Search for the cell housing the specified text and yield its (X, Y) center coordinate. 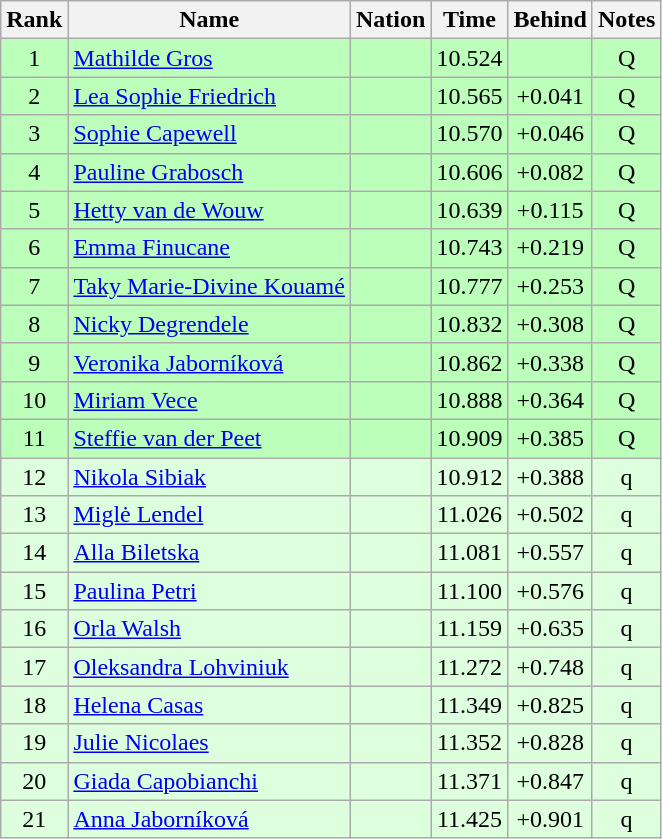
+0.046 (550, 134)
6 (34, 248)
+0.364 (550, 400)
10.570 (470, 134)
10.639 (470, 210)
11.352 (470, 743)
Nikola Sibiak (210, 477)
7 (34, 286)
+0.828 (550, 743)
11.272 (470, 667)
10.912 (470, 477)
11.159 (470, 629)
10.888 (470, 400)
11.026 (470, 515)
Veronika Jaborníková (210, 362)
13 (34, 515)
8 (34, 324)
Notes (626, 20)
+0.388 (550, 477)
+0.901 (550, 819)
Julie Nicolaes (210, 743)
Hetty van de Wouw (210, 210)
10.743 (470, 248)
4 (34, 172)
+0.041 (550, 96)
Giada Capobianchi (210, 781)
19 (34, 743)
15 (34, 591)
10.777 (470, 286)
+0.847 (550, 781)
10 (34, 400)
Behind (550, 20)
Nation (390, 20)
11.371 (470, 781)
+0.338 (550, 362)
1 (34, 58)
Helena Casas (210, 705)
Pauline Grabosch (210, 172)
Miglė Lendel (210, 515)
+0.082 (550, 172)
+0.385 (550, 438)
11.100 (470, 591)
+0.253 (550, 286)
11 (34, 438)
10.524 (470, 58)
10.565 (470, 96)
Name (210, 20)
+0.115 (550, 210)
11.425 (470, 819)
2 (34, 96)
+0.502 (550, 515)
+0.576 (550, 591)
5 (34, 210)
Miriam Vece (210, 400)
11.081 (470, 553)
18 (34, 705)
10.606 (470, 172)
+0.557 (550, 553)
+0.308 (550, 324)
Rank (34, 20)
Paulina Petri (210, 591)
14 (34, 553)
17 (34, 667)
Steffie van der Peet (210, 438)
21 (34, 819)
Emma Finucane (210, 248)
3 (34, 134)
16 (34, 629)
Anna Jaborníková (210, 819)
20 (34, 781)
+0.635 (550, 629)
Time (470, 20)
12 (34, 477)
Oleksandra Lohviniuk (210, 667)
Taky Marie-Divine Kouamé (210, 286)
10.862 (470, 362)
Alla Biletska (210, 553)
9 (34, 362)
Orla Walsh (210, 629)
Nicky Degrendele (210, 324)
Sophie Capewell (210, 134)
+0.219 (550, 248)
Lea Sophie Friedrich (210, 96)
10.909 (470, 438)
11.349 (470, 705)
10.832 (470, 324)
Mathilde Gros (210, 58)
+0.825 (550, 705)
+0.748 (550, 667)
